Extract the [x, y] coordinate from the center of the cell holding the provided text.  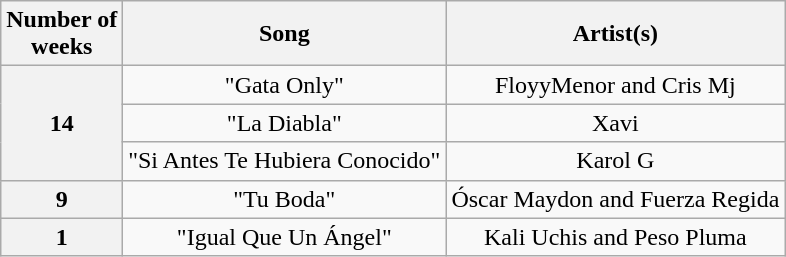
Óscar Maydon and Fuerza Regida [616, 199]
"Igual Que Un Ángel" [284, 237]
Number ofweeks [62, 34]
Song [284, 34]
FloyyMenor and Cris Mj [616, 85]
Kali Uchis and Peso Pluma [616, 237]
Artist(s) [616, 34]
"Si Antes Te Hubiera Conocido" [284, 161]
9 [62, 199]
14 [62, 123]
1 [62, 237]
Xavi [616, 123]
"Gata Only" [284, 85]
"La Diabla" [284, 123]
"Tu Boda" [284, 199]
Karol G [616, 161]
